Search for the cell housing the specified text and yield its [X, Y] center coordinate. 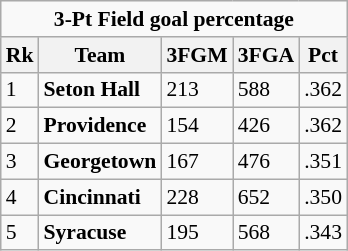
568 [266, 233]
3-Pt Field goal percentage [174, 19]
Team [100, 55]
Syracuse [100, 233]
2 [20, 126]
Georgetown [100, 162]
3FGA [266, 55]
.343 [323, 233]
5 [20, 233]
.350 [323, 197]
476 [266, 162]
652 [266, 197]
213 [196, 90]
228 [196, 197]
154 [196, 126]
195 [196, 233]
1 [20, 90]
Cincinnati [100, 197]
3 [20, 162]
Seton Hall [100, 90]
426 [266, 126]
Rk [20, 55]
4 [20, 197]
588 [266, 90]
167 [196, 162]
Pct [323, 55]
.351 [323, 162]
Providence [100, 126]
3FGM [196, 55]
